Identify which cell holds the provided text, then report its (x, y) central coordinate. 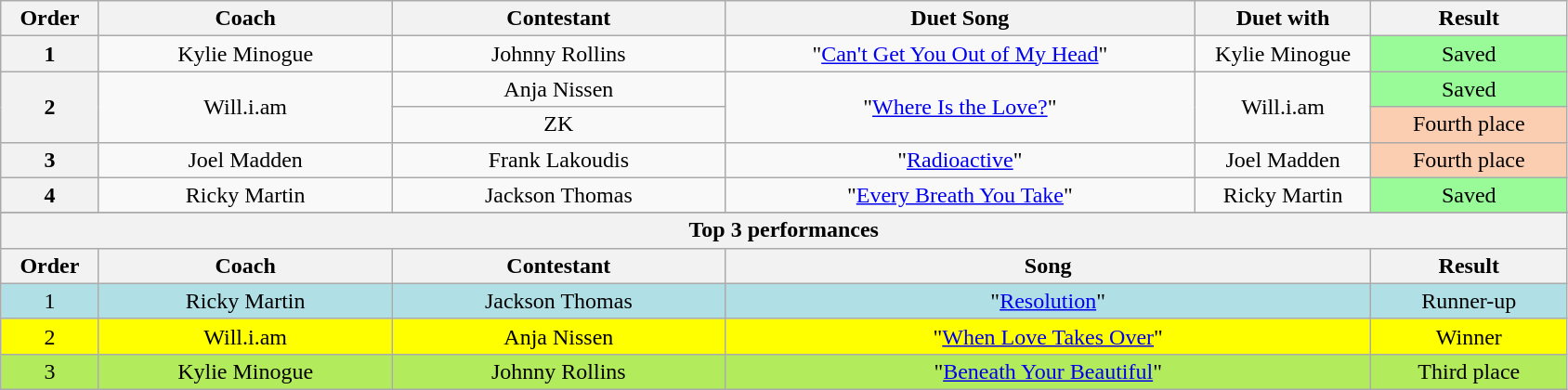
4 (50, 195)
Winner (1470, 336)
Song (1048, 266)
"Can't Get You Out of My Head" (960, 54)
Top 3 performances (784, 230)
Duet Song (960, 19)
Frank Lakoudis (558, 160)
"Resolution" (1048, 301)
Runner-up (1470, 301)
Duet with (1283, 19)
Third place (1470, 371)
"Where Is the Love?" (960, 107)
"Beneath Your Beautiful" (1048, 371)
"Radioactive" (960, 160)
"Every Breath You Take" (960, 195)
"When Love Takes Over" (1048, 336)
ZK (558, 124)
